Return the [X, Y] coordinate for the center point of the cell that contains the specified text.  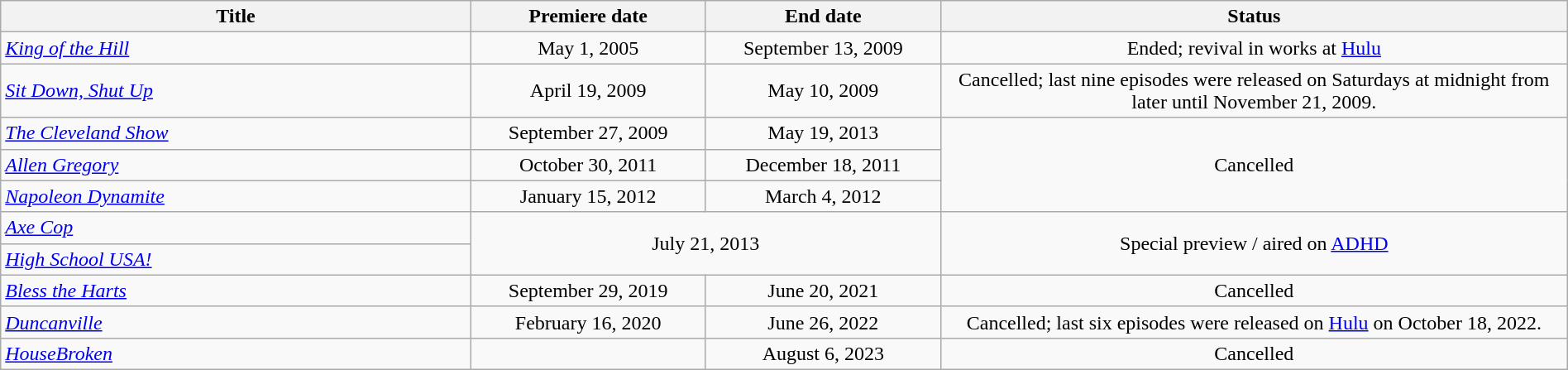
June 20, 2021 [823, 291]
Premiere date [588, 17]
Status [1254, 17]
April 19, 2009 [588, 91]
July 21, 2013 [705, 243]
Bless the Harts [236, 291]
Sit Down, Shut Up [236, 91]
May 10, 2009 [823, 91]
May 19, 2013 [823, 133]
Cancelled; last nine episodes were released on Saturdays at midnight from later until November 21, 2009. [1254, 91]
September 29, 2019 [588, 291]
September 13, 2009 [823, 48]
King of the Hill [236, 48]
Axe Cop [236, 228]
December 18, 2011 [823, 165]
Napoleon Dynamite [236, 196]
Ended; revival in works at Hulu [1254, 48]
March 4, 2012 [823, 196]
October 30, 2011 [588, 165]
The Cleveland Show [236, 133]
Cancelled; last six episodes were released on Hulu on October 18, 2022. [1254, 322]
May 1, 2005 [588, 48]
High School USA! [236, 259]
September 27, 2009 [588, 133]
Title [236, 17]
January 15, 2012 [588, 196]
Allen Gregory [236, 165]
June 26, 2022 [823, 322]
Duncanville [236, 322]
End date [823, 17]
August 6, 2023 [823, 353]
Special preview / aired on ADHD [1254, 243]
HouseBroken [236, 353]
February 16, 2020 [588, 322]
